Pinpoint the cell where the given text exists, returning its (X, Y) midpoint coordinate. 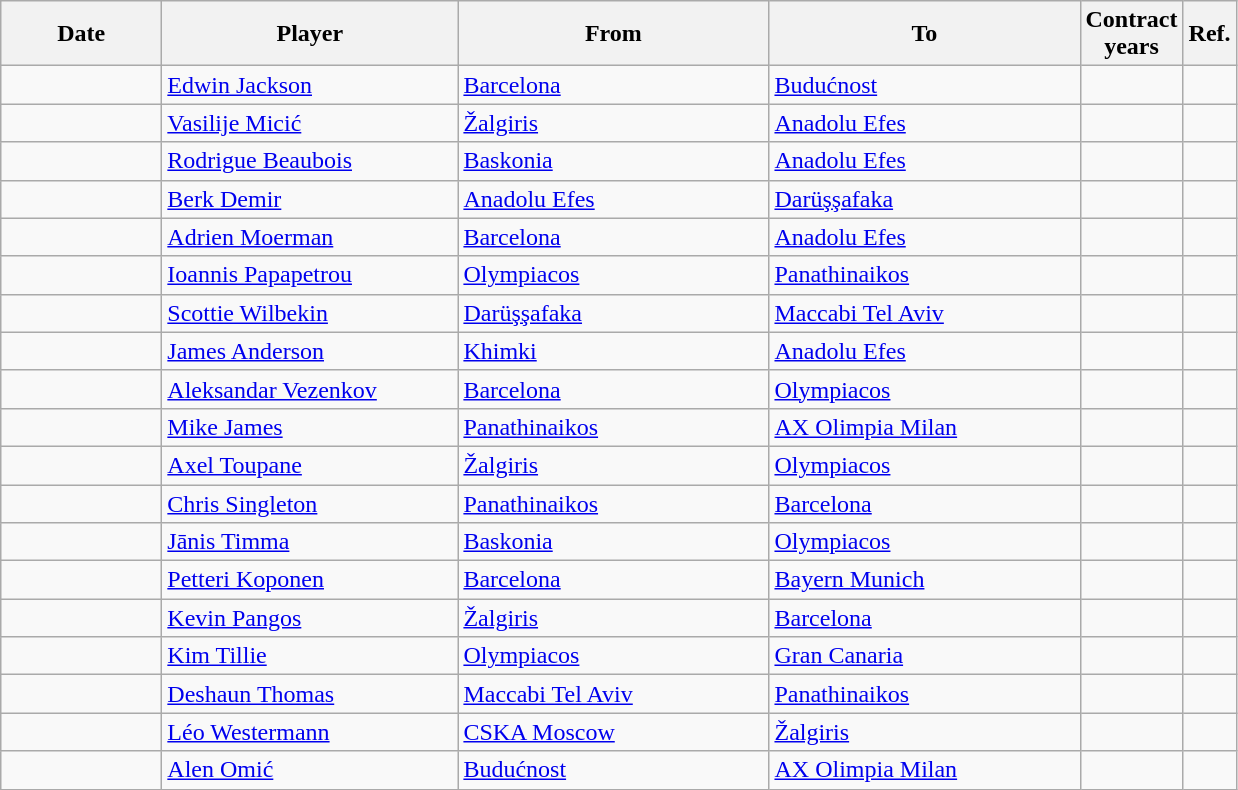
Player (310, 34)
Alen Omić (310, 770)
Kevin Pangos (310, 618)
Bayern Munich (924, 580)
Ioannis Papapetrou (310, 275)
To (924, 34)
Contractyears (1132, 34)
Adrien Moerman (310, 237)
Khimki (614, 351)
Aleksandar Vezenkov (310, 389)
Gran Canaria (924, 656)
Rodrigue Beaubois (310, 161)
Petteri Koponen (310, 580)
Ref. (1210, 34)
Deshaun Thomas (310, 694)
James Anderson (310, 351)
Axel Toupane (310, 465)
Kim Tillie (310, 656)
Jānis Timma (310, 542)
Léo Westermann (310, 732)
Date (82, 34)
Vasilije Micić (310, 123)
Scottie Wilbekin (310, 313)
CSKA Moscow (614, 732)
From (614, 34)
Edwin Jackson (310, 85)
Chris Singleton (310, 503)
Berk Demir (310, 199)
Mike James (310, 427)
